For the text-containing cell, return its midpoint in (x, y) coordinate format. 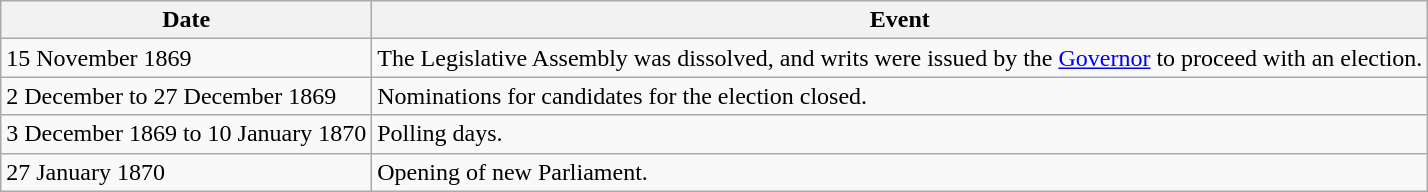
The Legislative Assembly was dissolved, and writs were issued by the Governor to proceed with an election. (900, 58)
3 December 1869 to 10 January 1870 (186, 134)
Event (900, 20)
Date (186, 20)
Polling days. (900, 134)
Opening of new Parliament. (900, 172)
Nominations for candidates for the election closed. (900, 96)
27 January 1870 (186, 172)
2 December to 27 December 1869 (186, 96)
15 November 1869 (186, 58)
